Return (x, y) of the center of cell containing provided text 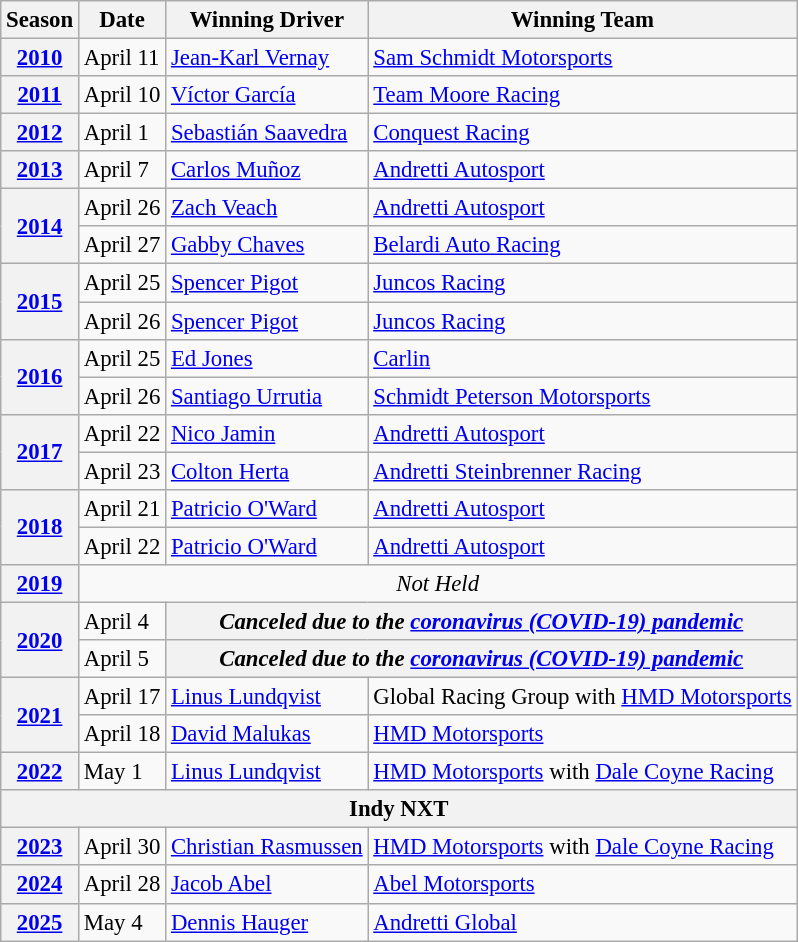
2018 (40, 528)
Season (40, 20)
Not Held (437, 584)
2015 (40, 302)
Nico Jamin (267, 433)
April 7 (122, 170)
Sam Schmidt Motorsports (582, 58)
HMD Motorsports (582, 734)
Schmidt Peterson Motorsports (582, 396)
April 10 (122, 95)
2013 (40, 170)
Abel Motorsports (582, 885)
April 4 (122, 621)
Global Racing Group with HMD Motorsports (582, 697)
Conquest Racing (582, 133)
2025 (40, 922)
2012 (40, 133)
2011 (40, 95)
Dennis Hauger (267, 922)
Colton Herta (267, 471)
2017 (40, 452)
Jean-Karl Vernay (267, 58)
Andretti Global (582, 922)
May 4 (122, 922)
Belardi Auto Racing (582, 245)
Carlin (582, 358)
Andretti Steinbrenner Racing (582, 471)
Gabby Chaves (267, 245)
Winning Driver (267, 20)
April 18 (122, 734)
April 27 (122, 245)
2022 (40, 772)
April 23 (122, 471)
April 30 (122, 847)
April 17 (122, 697)
May 1 (122, 772)
Team Moore Racing (582, 95)
April 21 (122, 509)
Zach Veach (267, 208)
Date (122, 20)
2010 (40, 58)
April 11 (122, 58)
2016 (40, 376)
April 1 (122, 133)
Winning Team (582, 20)
2021 (40, 716)
David Malukas (267, 734)
Santiago Urrutia (267, 396)
2023 (40, 847)
Ed Jones (267, 358)
Sebastián Saavedra (267, 133)
2014 (40, 226)
Christian Rasmussen (267, 847)
2024 (40, 885)
Víctor García (267, 95)
Indy NXT (399, 809)
April 5 (122, 659)
2019 (40, 584)
Carlos Muñoz (267, 170)
Jacob Abel (267, 885)
April 28 (122, 885)
2020 (40, 640)
